Extract the (x, y) coordinate from the center of the cell holding the provided text.  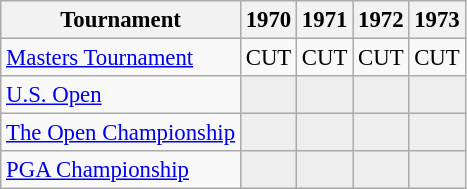
1972 (381, 20)
Tournament (121, 20)
U.S. Open (121, 95)
The Open Championship (121, 133)
Masters Tournament (121, 58)
1971 (325, 20)
1973 (437, 20)
1970 (268, 20)
PGA Championship (121, 170)
